Search for the cell housing the specified text and yield its (x, y) center coordinate. 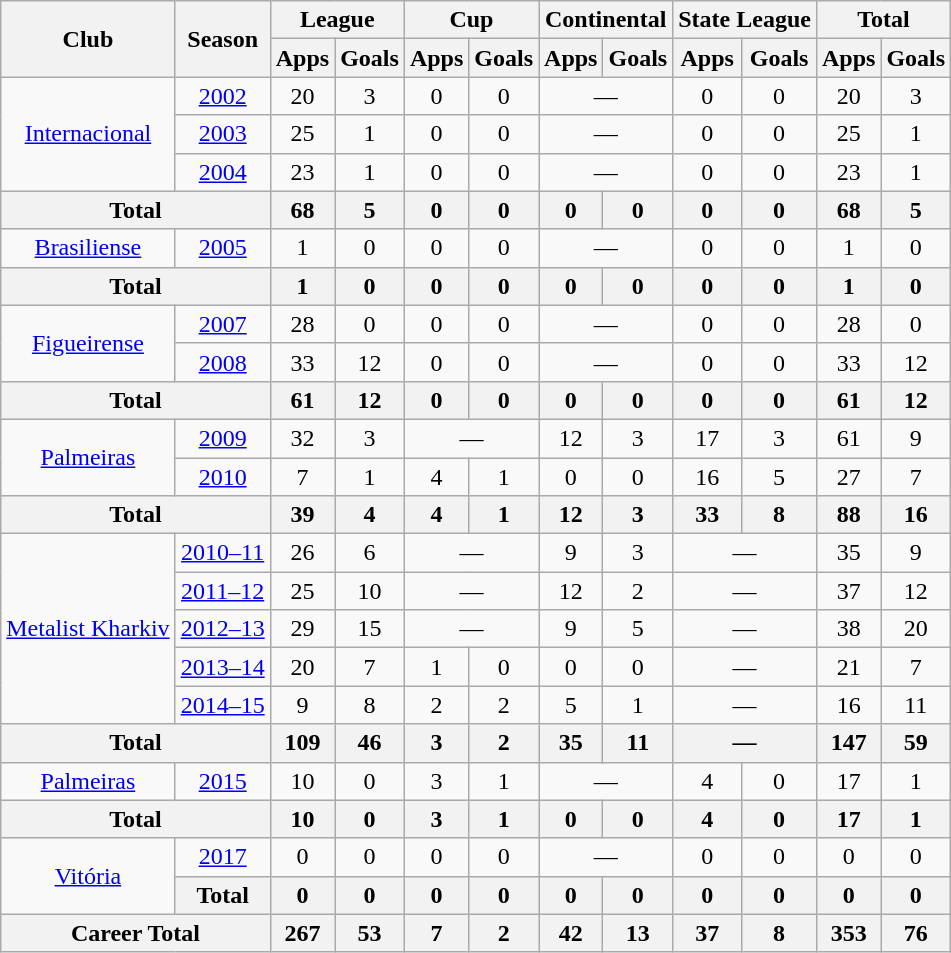
2014–15 (222, 705)
Metalist Kharkiv (88, 629)
38 (848, 629)
76 (916, 933)
Brasiliense (88, 248)
53 (370, 933)
2008 (222, 362)
29 (302, 629)
2017 (222, 857)
2011–12 (222, 591)
39 (302, 515)
109 (302, 743)
42 (571, 933)
Continental (606, 20)
26 (302, 553)
59 (916, 743)
2009 (222, 438)
2003 (222, 134)
2004 (222, 172)
88 (848, 515)
15 (370, 629)
267 (302, 933)
State League (745, 20)
27 (848, 477)
2010 (222, 477)
2013–14 (222, 667)
Vitória (88, 876)
147 (848, 743)
Cup (471, 20)
2002 (222, 96)
2005 (222, 248)
League (337, 20)
2007 (222, 324)
2012–13 (222, 629)
13 (638, 933)
Season (222, 39)
Career Total (136, 933)
Internacional (88, 134)
353 (848, 933)
2010–11 (222, 553)
32 (302, 438)
Club (88, 39)
6 (370, 553)
Figueirense (88, 343)
46 (370, 743)
2015 (222, 781)
21 (848, 667)
